Output the (X, Y) coordinate of the center of the cell containing the given text.  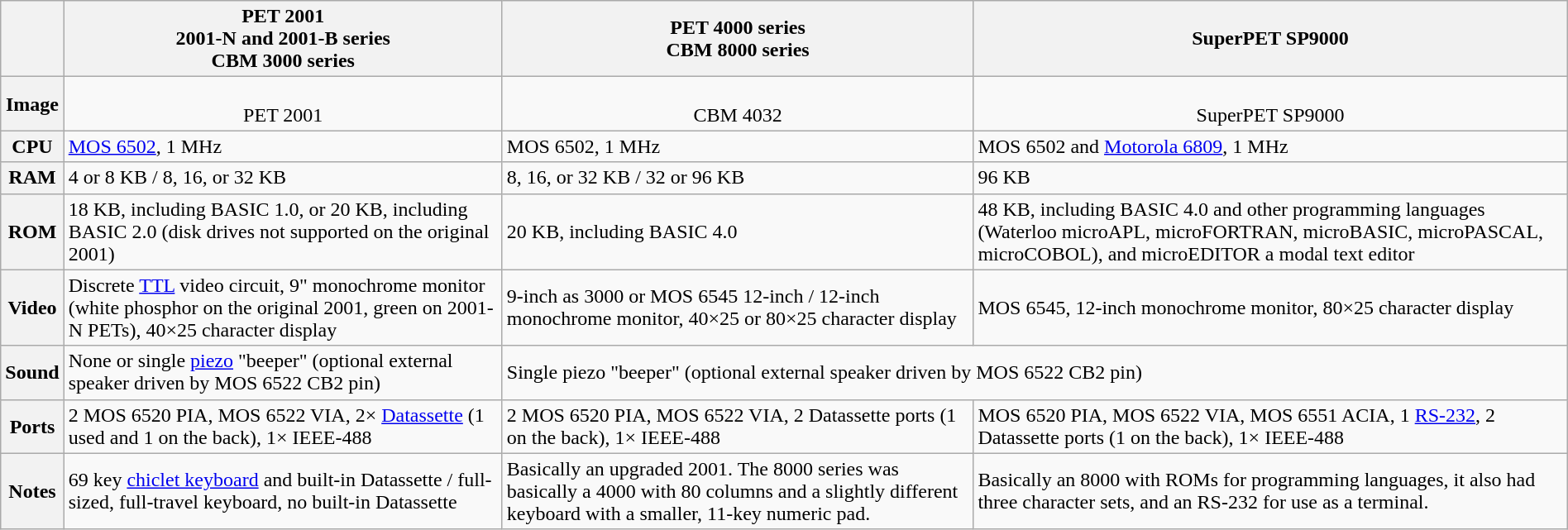
Notes (32, 491)
20 KB, including BASIC 4.0 (738, 232)
2 MOS 6520 PIA, MOS 6522 VIA, 2 Datassette ports (1 on the back), 1× IEEE-488 (738, 427)
Single piezo "beeper" (optional external speaker driven by MOS 6522 CB2 pin) (1035, 372)
4 or 8 KB / 8, 16, or 32 KB (283, 178)
CPU (32, 146)
96 KB (1270, 178)
Image (32, 104)
ROM (32, 232)
18 KB, including BASIC 1.0, or 20 KB, including BASIC 2.0 (disk drives not supported on the original 2001) (283, 232)
PET 2001 (283, 104)
Basically an 8000 with ROMs for programming languages, it also had three character sets, and an RS-232 for use as a terminal. (1270, 491)
69 key chiclet keyboard and built-in Datassette / full-sized, full-travel keyboard, no built-in Datassette (283, 491)
Discrete TTL video circuit, 9" monochrome monitor (white phosphor on the original 2001, green on 2001-N PETs), 40×25 character display (283, 308)
Ports (32, 427)
RAM (32, 178)
CBM 4032 (738, 104)
None or single piezo "beeper" (optional external speaker driven by MOS 6522 CB2 pin) (283, 372)
8, 16, or 32 KB / 32 or 96 KB (738, 178)
9-inch as 3000 or MOS 6545 12-inch / 12-inch monochrome monitor, 40×25 or 80×25 character display (738, 308)
MOS 6520 PIA, MOS 6522 VIA, MOS 6551 ACIA, 1 RS-232, 2 Datassette ports (1 on the back), 1× IEEE-488 (1270, 427)
Sound (32, 372)
2 MOS 6520 PIA, MOS 6522 VIA, 2× Datassette (1 used and 1 on the back), 1× IEEE-488 (283, 427)
PET 20012001-N and 2001-B seriesCBM 3000 series (283, 39)
MOS 6545, 12-inch monochrome monitor, 80×25 character display (1270, 308)
Video (32, 308)
PET 4000 seriesCBM 8000 series (738, 39)
MOS 6502 and Motorola 6809, 1 MHz (1270, 146)
